From the cell containing the given text, extract its center point as [x, y] coordinate. 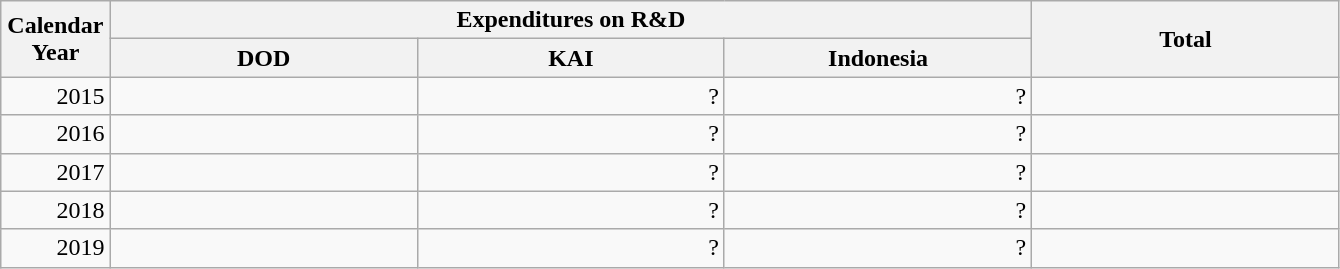
Total [1186, 39]
Indonesia [878, 58]
KAI [570, 58]
2015 [56, 96]
2016 [56, 134]
CalendarYear [56, 39]
DOD [264, 58]
2019 [56, 248]
2017 [56, 172]
Expenditures on R&D [571, 20]
2018 [56, 210]
